Capture the cell that displays the provided text and extract its (x, y) central coordinate. 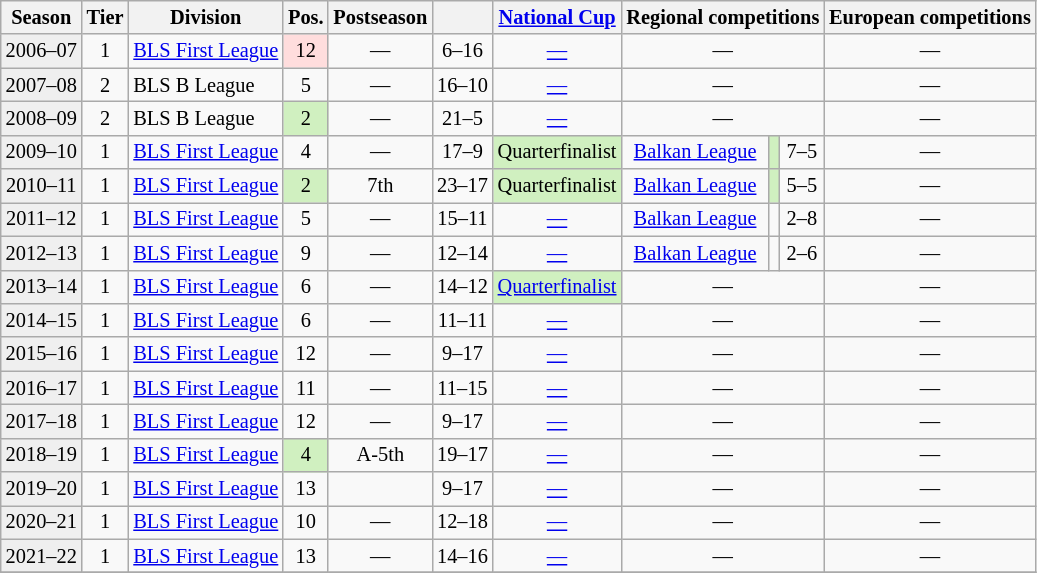
Tier (106, 17)
National Cup (558, 17)
2015–16 (42, 354)
2007–08 (42, 85)
12–14 (462, 253)
10 (306, 522)
2016–17 (42, 388)
2008–09 (42, 118)
11–15 (462, 388)
2010–11 (42, 186)
9 (306, 253)
21–5 (462, 118)
7–5 (802, 152)
2011–12 (42, 219)
6–16 (462, 51)
2–6 (802, 253)
17–9 (462, 152)
11–11 (462, 320)
2013–14 (42, 287)
16–10 (462, 85)
2019–20 (42, 489)
2009–10 (42, 152)
2017–18 (42, 421)
12–18 (462, 522)
23–17 (462, 186)
15–11 (462, 219)
19–17 (462, 455)
2006–07 (42, 51)
Pos. (306, 17)
2–8 (802, 219)
Season (42, 17)
Postseason (380, 17)
14–12 (462, 287)
A-5th (380, 455)
Regional competitions (722, 17)
2012–13 (42, 253)
2020–21 (42, 522)
2014–15 (42, 320)
Division (206, 17)
7th (380, 186)
14–16 (462, 556)
European competitions (930, 17)
11 (306, 388)
2021–22 (42, 556)
2018–19 (42, 455)
5–5 (802, 186)
